Capture the cell that displays the provided text and extract its (x, y) central coordinate. 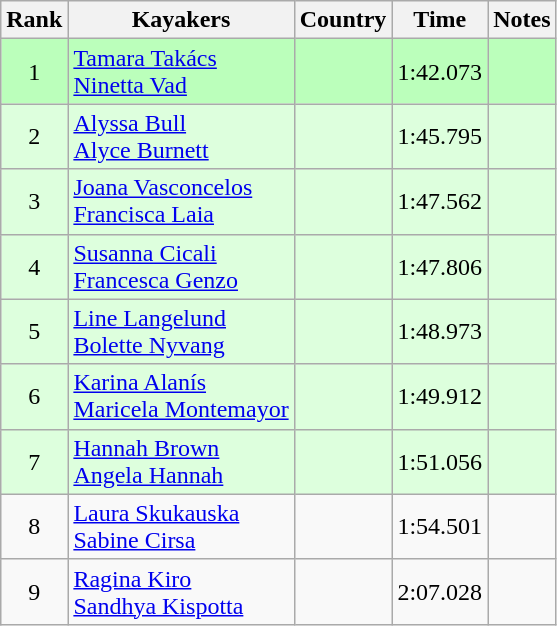
1:54.501 (440, 526)
5 (34, 332)
1:47.562 (440, 202)
Karina AlanísMaricela Montemayor (181, 396)
Rank (34, 20)
Notes (522, 20)
Susanna CicaliFrancesca Genzo (181, 266)
Hannah BrownAngela Hannah (181, 462)
1 (34, 72)
1:45.795 (440, 136)
Line LangelundBolette Nyvang (181, 332)
1:42.073 (440, 72)
3 (34, 202)
4 (34, 266)
Time (440, 20)
1:49.912 (440, 396)
7 (34, 462)
6 (34, 396)
Kayakers (181, 20)
1:51.056 (440, 462)
Country (343, 20)
2 (34, 136)
9 (34, 592)
8 (34, 526)
1:47.806 (440, 266)
Tamara TakácsNinetta Vad (181, 72)
Joana VasconcelosFrancisca Laia (181, 202)
Alyssa BullAlyce Burnett (181, 136)
2:07.028 (440, 592)
Laura SkukauskaSabine Cirsa (181, 526)
1:48.973 (440, 332)
Ragina KiroSandhya Kispotta (181, 592)
